Output the (X, Y) coordinate of the center of the cell containing the given text.  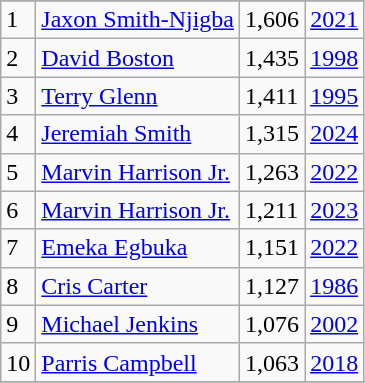
6 (18, 210)
1986 (334, 286)
2002 (334, 324)
1,063 (272, 362)
9 (18, 324)
1 (18, 20)
1,411 (272, 96)
1,211 (272, 210)
Parris Campbell (138, 362)
Jaxon Smith-Njigba (138, 20)
4 (18, 134)
1,435 (272, 58)
Terry Glenn (138, 96)
Cris Carter (138, 286)
1,076 (272, 324)
2018 (334, 362)
Emeka Egbuka (138, 248)
2023 (334, 210)
Michael Jenkins (138, 324)
10 (18, 362)
8 (18, 286)
5 (18, 172)
3 (18, 96)
2024 (334, 134)
1,315 (272, 134)
1,151 (272, 248)
2021 (334, 20)
1,127 (272, 286)
1,263 (272, 172)
1,606 (272, 20)
David Boston (138, 58)
7 (18, 248)
Jeremiah Smith (138, 134)
2 (18, 58)
1998 (334, 58)
1995 (334, 96)
